Output the (X, Y) coordinate of the center of the cell containing the given text.  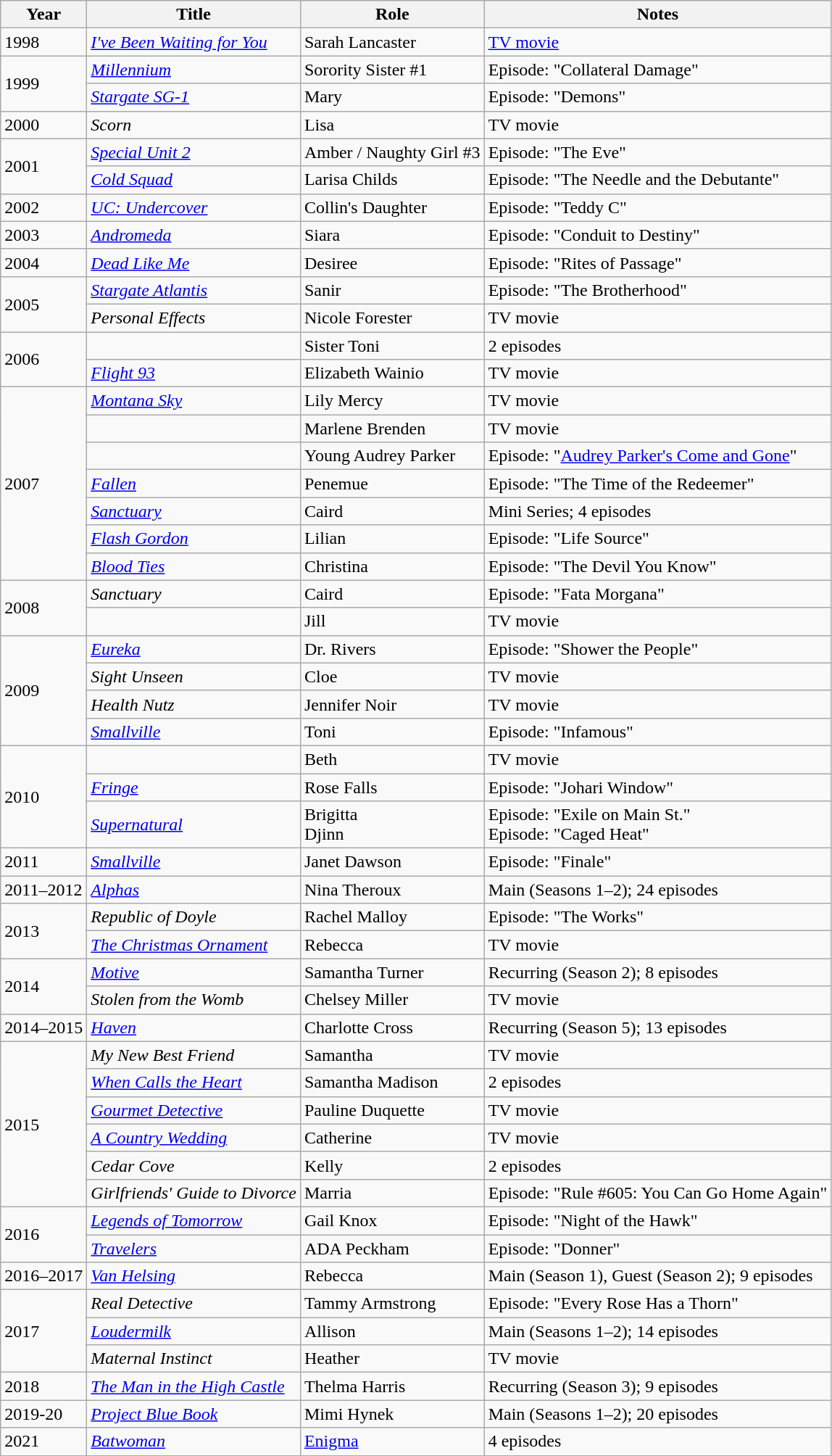
The Christmas Ornament (194, 945)
Sarah Lancaster (392, 42)
Allison (392, 1331)
Episode: "Johari Window" (658, 787)
Millennium (194, 70)
Girlfriends' Guide to Divorce (194, 1193)
Collin's Daughter (392, 207)
Lily Mercy (392, 401)
Nina Theroux (392, 890)
Jennifer Noir (392, 704)
Samantha (392, 1055)
Project Blue Book (194, 1414)
Republic of Doyle (194, 917)
Episode: "Infamous" (658, 732)
Blood Ties (194, 566)
2013 (43, 931)
2007 (43, 484)
2017 (43, 1331)
UC: Undercover (194, 207)
Main (Seasons 1–2); 20 episodes (658, 1414)
I've Been Waiting for You (194, 42)
Gail Knox (392, 1220)
When Calls the Heart (194, 1083)
Larisa Childs (392, 180)
2001 (43, 166)
Chelsey Miller (392, 1000)
Episode: "The Devil You Know" (658, 566)
Eureka (194, 649)
Flash Gordon (194, 539)
Tammy Armstrong (392, 1304)
2011–2012 (43, 890)
Episode: "Donner" (658, 1248)
Mini Series; 4 episodes (658, 511)
Mimi Hynek (392, 1414)
Cloe (392, 677)
Lisa (392, 125)
Episode: "Finale" (658, 862)
Cedar Cove (194, 1165)
2005 (43, 304)
Marlene Brenden (392, 429)
Stargate SG-1 (194, 97)
Nicole Forester (392, 318)
2015 (43, 1124)
Cold Squad (194, 180)
Episode: "Every Rose Has a Thorn" (658, 1304)
Episode: "Audrey Parker's Come and Gone" (658, 456)
Pauline Duquette (392, 1110)
Role (392, 15)
2014 (43, 986)
Dead Like Me (194, 262)
2009 (43, 690)
Real Detective (194, 1304)
Episode: "Fata Morgana" (658, 594)
Marria (392, 1193)
Samantha Madison (392, 1083)
Motive (194, 972)
Kelly (392, 1165)
Special Unit 2 (194, 152)
Episode: "Conduit to Destiny" (658, 235)
2010 (43, 796)
Dr. Rivers (392, 649)
2008 (43, 608)
Janet Dawson (392, 862)
Christina (392, 566)
2019-20 (43, 1414)
2014–2015 (43, 1027)
2006 (43, 360)
Episode: "Exile on Main St."Episode: "Caged Heat" (658, 825)
4 episodes (658, 1441)
Stolen from the Womb (194, 1000)
Flight 93 (194, 373)
A Country Wedding (194, 1138)
2016 (43, 1234)
Andromeda (194, 235)
2021 (43, 1441)
Amber / Naughty Girl #3 (392, 152)
Personal Effects (194, 318)
Toni (392, 732)
Sight Unseen (194, 677)
Rose Falls (392, 787)
Fringe (194, 787)
2003 (43, 235)
Alphas (194, 890)
Main (Season 1), Guest (Season 2); 9 episodes (658, 1276)
Gourmet Detective (194, 1110)
2011 (43, 862)
Enigma (392, 1441)
2000 (43, 125)
Stargate Atlantis (194, 290)
Rachel Malloy (392, 917)
Thelma Harris (392, 1386)
Recurring (Season 2); 8 episodes (658, 972)
Health Nutz (194, 704)
Episode: "The Time of the Redeemer" (658, 484)
Catherine (392, 1138)
BrigittaDjinn (392, 825)
My New Best Friend (194, 1055)
Batwoman (194, 1441)
Young Audrey Parker (392, 456)
Scorn (194, 125)
2002 (43, 207)
Maternal Instinct (194, 1359)
Episode: "Teddy C" (658, 207)
Main (Seasons 1–2); 14 episodes (658, 1331)
Fallen (194, 484)
Episode: "Collateral Damage" (658, 70)
Recurring (Season 3); 9 episodes (658, 1386)
Sorority Sister #1 (392, 70)
Episode: "Rites of Passage" (658, 262)
Haven (194, 1027)
2016–2017 (43, 1276)
Siara (392, 235)
Samantha Turner (392, 972)
Jill (392, 621)
Episode: "Rule #605: You Can Go Home Again" (658, 1193)
Beth (392, 759)
2004 (43, 262)
Lilian (392, 539)
Title (194, 15)
Sister Toni (392, 346)
Elizabeth Wainio (392, 373)
Van Helsing (194, 1276)
The Man in the High Castle (194, 1386)
Episode: "Shower the People" (658, 649)
Loudermilk (194, 1331)
Recurring (Season 5); 13 episodes (658, 1027)
Episode: "The Eve" (658, 152)
Year (43, 15)
1998 (43, 42)
Penemue (392, 484)
Episode: "The Works" (658, 917)
Desiree (392, 262)
Episode: "Demons" (658, 97)
Episode: "Life Source" (658, 539)
Supernatural (194, 825)
2018 (43, 1386)
ADA Peckham (392, 1248)
Notes (658, 15)
Mary (392, 97)
Main (Seasons 1–2); 24 episodes (658, 890)
Sanir (392, 290)
Charlotte Cross (392, 1027)
Episode: "The Needle and the Debutante" (658, 180)
Travelers (194, 1248)
Episode: "Night of the Hawk" (658, 1220)
Legends of Tomorrow (194, 1220)
Heather (392, 1359)
1999 (43, 83)
Montana Sky (194, 401)
Episode: "The Brotherhood" (658, 290)
